Search for the cell housing the specified text and yield its [x, y] center coordinate. 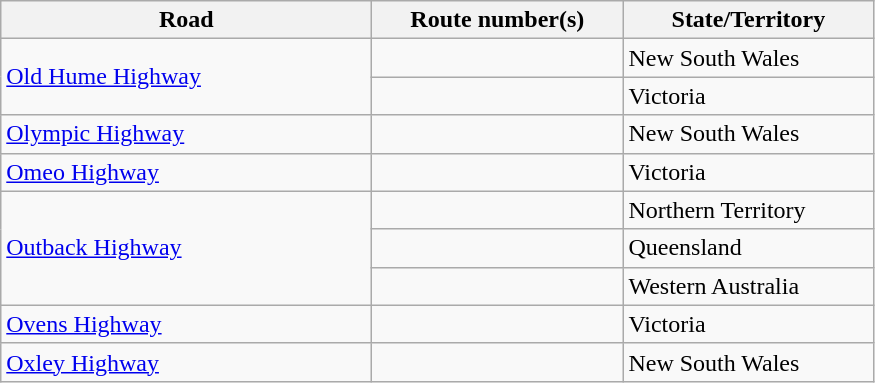
Outback Highway [186, 248]
Omeo Highway [186, 172]
Western Australia [748, 286]
Old Hume Highway [186, 77]
Oxley Highway [186, 362]
Road [186, 20]
Olympic Highway [186, 134]
State/Territory [748, 20]
Queensland [748, 248]
Route number(s) [498, 20]
Northern Territory [748, 210]
Ovens Highway [186, 324]
